Return (x, y) of the center of cell containing provided text 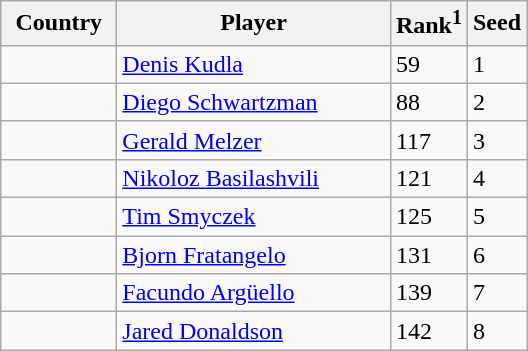
Player (254, 24)
Seed (496, 24)
1 (496, 64)
Diego Schwartzman (254, 102)
Bjorn Fratangelo (254, 255)
8 (496, 331)
142 (428, 331)
121 (428, 178)
Jared Donaldson (254, 331)
5 (496, 217)
4 (496, 178)
Facundo Argüello (254, 293)
88 (428, 102)
Tim Smyczek (254, 217)
139 (428, 293)
Gerald Melzer (254, 140)
2 (496, 102)
125 (428, 217)
Denis Kudla (254, 64)
59 (428, 64)
7 (496, 293)
3 (496, 140)
Nikoloz Basilashvili (254, 178)
131 (428, 255)
Country (59, 24)
6 (496, 255)
Rank1 (428, 24)
117 (428, 140)
